Pinpoint the cell where the given text exists, returning its (x, y) midpoint coordinate. 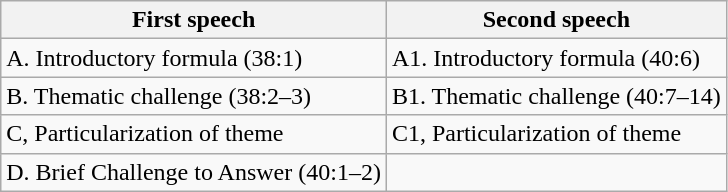
C, Particularization of theme (194, 134)
D. Brief Challenge to Answer (40:1–2) (194, 172)
Second speech (556, 20)
First speech (194, 20)
B. Thematic challenge (38:2–3) (194, 96)
A. Introductory formula (38:1) (194, 58)
B1. Thematic challenge (40:7–14) (556, 96)
C1, Particularization of theme (556, 134)
A1. Introductory formula (40:6) (556, 58)
